Determine the [x, y] coordinate at the center of the cell enclosing the given text.  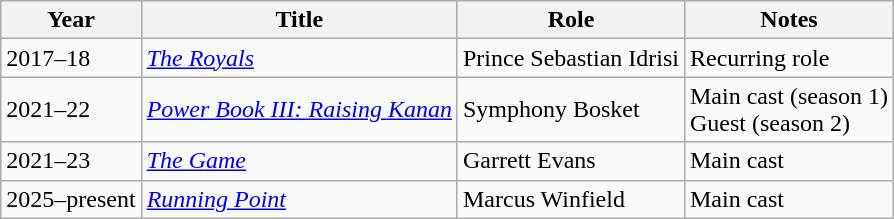
Garrett Evans [570, 161]
Recurring role [788, 58]
Year [71, 20]
2021–23 [71, 161]
The Game [299, 161]
The Royals [299, 58]
Title [299, 20]
Prince Sebastian Idrisi [570, 58]
Notes [788, 20]
Main cast (season 1)Guest (season 2) [788, 110]
2021–22 [71, 110]
Marcus Winfield [570, 199]
2025–present [71, 199]
2017–18 [71, 58]
Running Point [299, 199]
Symphony Bosket [570, 110]
Role [570, 20]
Power Book III: Raising Kanan [299, 110]
